Capture the cell that displays the provided text and extract its (X, Y) central coordinate. 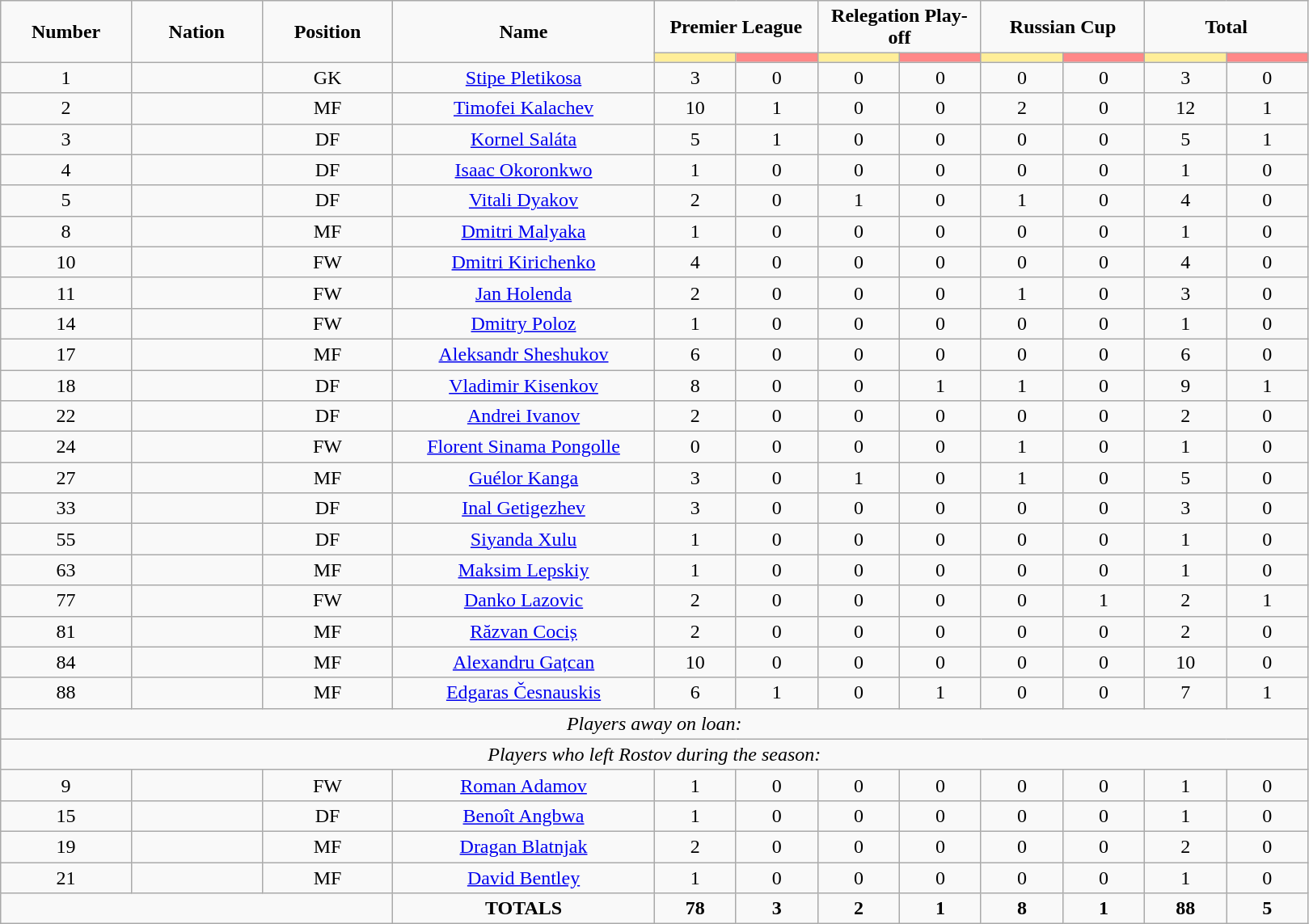
81 (66, 631)
18 (66, 386)
Jan Holenda (524, 293)
Răzvan Cociș (524, 631)
Relegation Play-off (899, 27)
Edgaras Česnauskis (524, 693)
Dmitri Kirichenko (524, 262)
Dmitry Poloz (524, 323)
Kornel Saláta (524, 139)
Players away on loan: (655, 724)
Dragan Blatnjak (524, 846)
Russian Cup (1062, 27)
Players who left Rostov during the season: (655, 754)
77 (66, 601)
84 (66, 662)
Nation (196, 32)
21 (66, 877)
27 (66, 478)
TOTALS (524, 909)
Siyanda Xulu (524, 539)
David Bentley (524, 877)
Number (66, 32)
11 (66, 293)
Guélor Kanga (524, 478)
Stipe Pletikosa (524, 78)
Timofei Kalachev (524, 108)
Roman Adamov (524, 785)
Maksim Lepskiy (524, 570)
55 (66, 539)
63 (66, 570)
Total (1227, 27)
19 (66, 846)
14 (66, 323)
Name (524, 32)
Aleksandr Sheshukov (524, 354)
7 (1185, 693)
33 (66, 508)
78 (695, 909)
Premier League (736, 27)
Benoît Angbwa (524, 816)
GK (327, 78)
Vitali Dyakov (524, 200)
Alexandru Gațcan (524, 662)
24 (66, 447)
15 (66, 816)
17 (66, 354)
Inal Getigezhev (524, 508)
Vladimir Kisenkov (524, 386)
Danko Lazovic (524, 601)
Florent Sinama Pongolle (524, 447)
Dmitri Malyaka (524, 231)
12 (1185, 108)
Position (327, 32)
Isaac Okoronkwo (524, 170)
Andrei Ivanov (524, 416)
22 (66, 416)
